Return the (x, y) coordinate for the center point of the cell that contains the specified text.  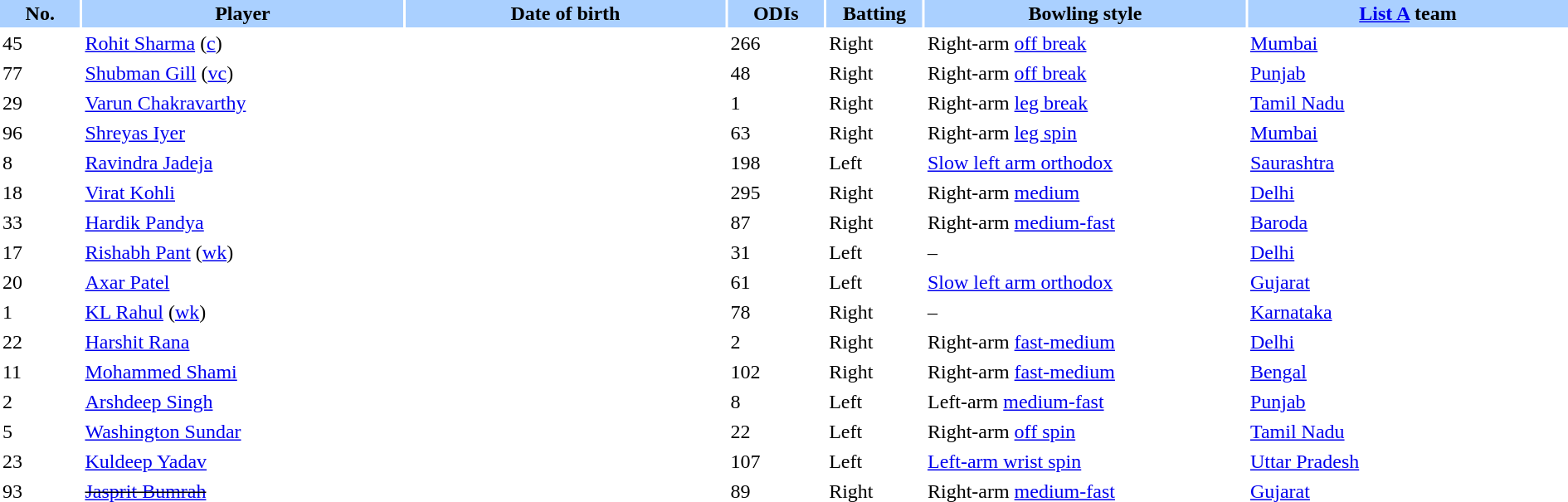
Shreyas Iyer (242, 133)
Mohammed Shami (242, 372)
Uttar Pradesh (1408, 461)
78 (776, 312)
Rohit Sharma (c) (242, 43)
31 (776, 252)
Gujarat (1408, 282)
96 (40, 133)
198 (776, 163)
Left-arm medium-fast (1085, 402)
Right-arm off spin (1085, 431)
Harshit Rana (242, 342)
295 (776, 193)
63 (776, 133)
48 (776, 73)
11 (40, 372)
77 (40, 73)
18 (40, 193)
20 (40, 282)
Kuldeep Yadav (242, 461)
Bengal (1408, 372)
ODIs (776, 13)
Shubman Gill (vc) (242, 73)
5 (40, 431)
Ravindra Jadeja (242, 163)
Right-arm leg spin (1085, 133)
Axar Patel (242, 282)
266 (776, 43)
KL Rahul (wk) (242, 312)
Karnataka (1408, 312)
Bowling style (1085, 13)
Hardik Pandya (242, 222)
33 (40, 222)
29 (40, 103)
102 (776, 372)
61 (776, 282)
87 (776, 222)
Right-arm medium-fast (1085, 222)
Player (242, 13)
Saurashtra (1408, 163)
Right-arm medium (1085, 193)
Arshdeep Singh (242, 402)
23 (40, 461)
Virat Kohli (242, 193)
Rishabh Pant (wk) (242, 252)
Right-arm leg break (1085, 103)
107 (776, 461)
Varun Chakravarthy (242, 103)
Date of birth (565, 13)
List A team (1408, 13)
45 (40, 43)
No. (40, 13)
Washington Sundar (242, 431)
17 (40, 252)
Baroda (1408, 222)
Left-arm wrist spin (1085, 461)
Batting (874, 13)
